Locate the cell with the specified text and output its [x, y] center coordinate. 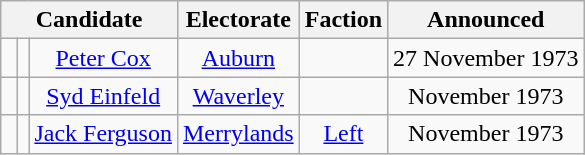
Merrylands [238, 134]
Jack Ferguson [104, 134]
Candidate [90, 20]
Announced [486, 20]
Syd Einfeld [104, 96]
27 November 1973 [486, 58]
Peter Cox [104, 58]
Waverley [238, 96]
Electorate [238, 20]
Faction [343, 20]
Left [343, 134]
Auburn [238, 58]
